Provide the (x, y) coordinate of the cell's center where the given text is located.  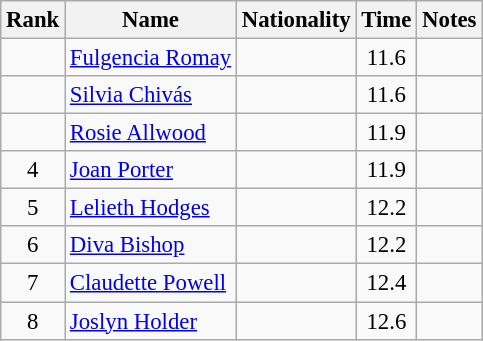
Notes (450, 20)
6 (33, 245)
Silvia Chivás (151, 95)
8 (33, 321)
Lelieth Hodges (151, 208)
5 (33, 208)
Claudette Powell (151, 283)
Nationality (296, 20)
Joslyn Holder (151, 321)
Time (386, 20)
7 (33, 283)
Diva Bishop (151, 245)
4 (33, 170)
Rosie Allwood (151, 133)
12.4 (386, 283)
Rank (33, 20)
Joan Porter (151, 170)
12.6 (386, 321)
Fulgencia Romay (151, 58)
Name (151, 20)
